Extract the [x, y] coordinate from the center of the cell holding the provided text.  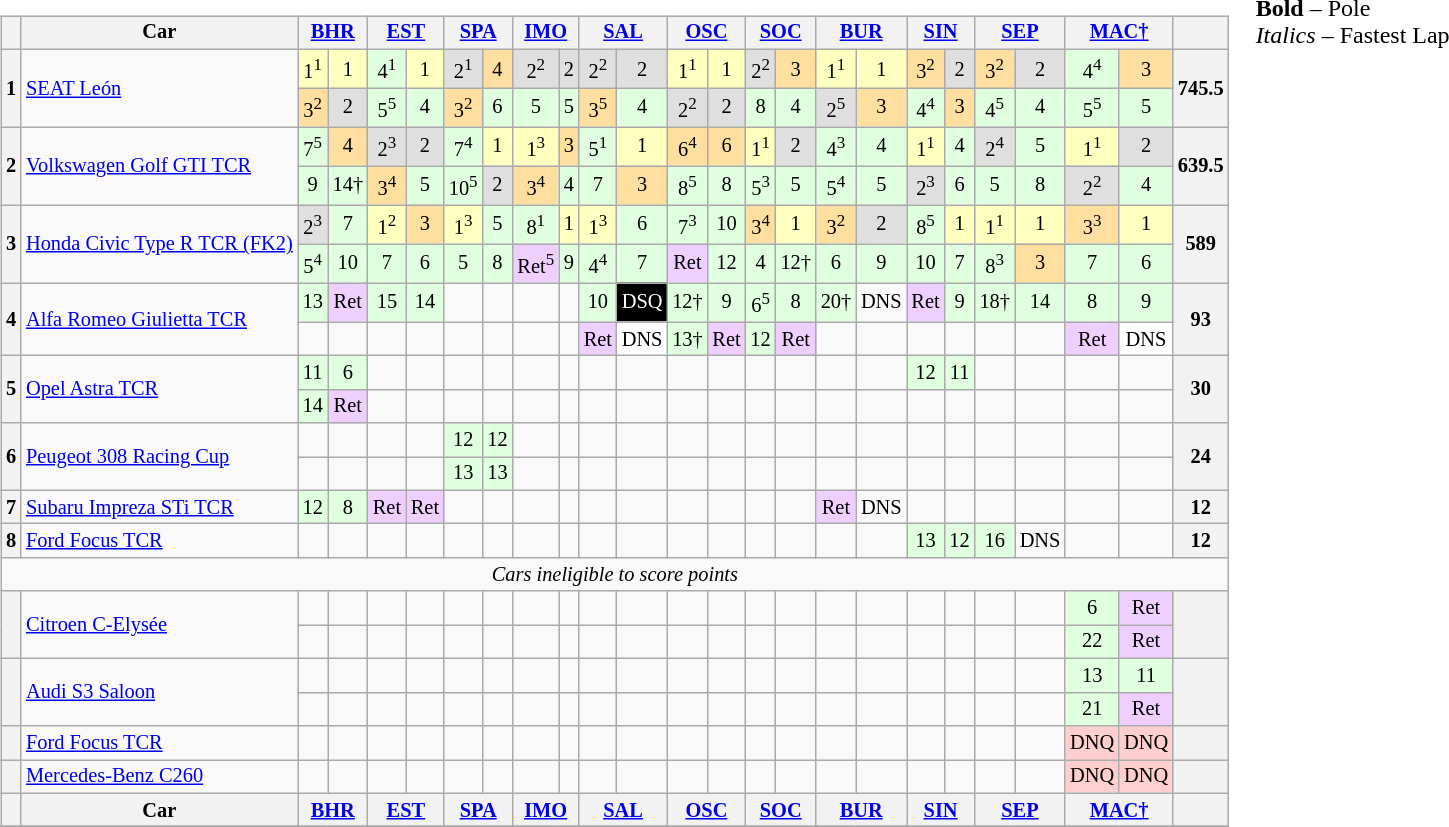
13† [687, 339]
33 [1092, 224]
Audi S3 Saloon [160, 692]
75 [313, 146]
93 [1201, 320]
16 [995, 541]
18† [995, 302]
745.5 [1201, 88]
Volkswagen Golf GTI TCR [160, 166]
Alfa Romeo Giulietta TCR [160, 320]
65 [761, 302]
Mercedes-Benz C260 [160, 777]
639.5 [1201, 166]
SEAT León [160, 88]
81 [535, 224]
Opel Astra TCR [160, 390]
51 [598, 146]
Subaru Impreza STi TCR [160, 507]
DSQ [642, 302]
53 [761, 186]
20† [836, 302]
73 [687, 224]
Ret5 [535, 264]
25 [836, 108]
41 [387, 68]
30 [1201, 390]
589 [1201, 244]
14† [348, 186]
35 [598, 108]
43 [836, 146]
Peugeot 308 Racing Cup [160, 456]
64 [687, 146]
74 [464, 146]
Honda Civic Type R TCR (FK2) [160, 244]
Cars ineligible to score points [614, 575]
83 [995, 264]
15 [387, 302]
45 [995, 108]
105 [464, 186]
Citroen C-Elysée [160, 624]
